Determine the (X, Y) coordinate at the center of the cell enclosing the given text.  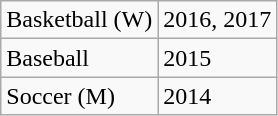
Soccer (M) (80, 96)
2015 (218, 58)
Basketball (W) (80, 20)
Baseball (80, 58)
2014 (218, 96)
2016, 2017 (218, 20)
